Capture the cell that displays the provided text and extract its (x, y) central coordinate. 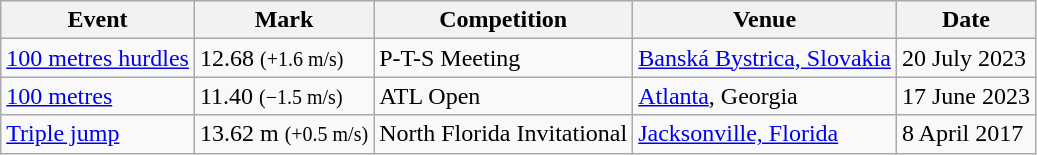
100 metres hurdles (98, 58)
100 metres (98, 96)
North Florida Invitational (504, 134)
12.68 (+1.6 m/s) (284, 58)
Triple jump (98, 134)
Atlanta, Georgia (765, 96)
Mark (284, 20)
Date (966, 20)
20 July 2023 (966, 58)
8 April 2017 (966, 134)
17 June 2023 (966, 96)
Jacksonville, Florida (765, 134)
Venue (765, 20)
Competition (504, 20)
Event (98, 20)
Banská Bystrica, Slovakia (765, 58)
ATL Open (504, 96)
P-T-S Meeting (504, 58)
11.40 (−1.5 m/s) (284, 96)
13.62 m (+0.5 m/s) (284, 134)
